Determine the (X, Y) coordinate at the center of the cell enclosing the given text.  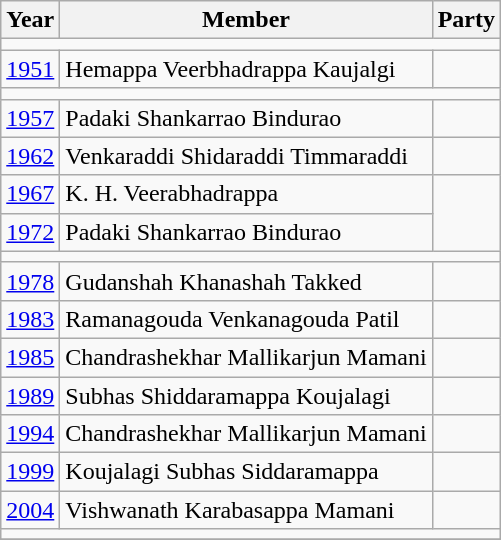
Member (246, 20)
Hemappa Veerbhadrappa Kaujalgi (246, 69)
1994 (30, 434)
K. H. Veerabhadrappa (246, 194)
1985 (30, 357)
Venkaraddi Shidaraddi Timmaraddi (246, 156)
Party (466, 20)
1978 (30, 281)
1967 (30, 194)
1989 (30, 395)
Vishwanath Karabasappa Mamani (246, 510)
1983 (30, 319)
Subhas Shiddaramappa Koujalagi (246, 395)
Ramanagouda Venkanagouda Patil (246, 319)
2004 (30, 510)
1972 (30, 232)
1957 (30, 118)
Koujalagi Subhas Siddaramappa (246, 472)
1962 (30, 156)
1999 (30, 472)
Year (30, 20)
1951 (30, 69)
Gudanshah Khanashah Takked (246, 281)
